Capture the cell that displays the provided text and extract its [x, y] central coordinate. 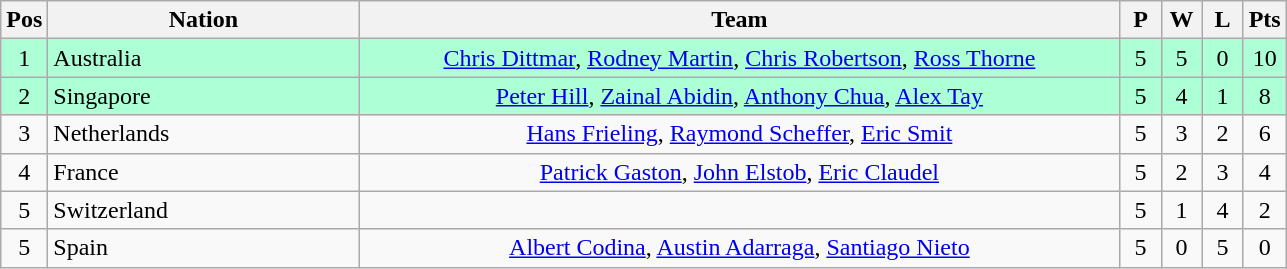
Albert Codina, Austin Adarraga, Santiago Nieto [740, 248]
8 [1264, 96]
Patrick Gaston, John Elstob, Eric Claudel [740, 172]
Pos [24, 20]
Switzerland [204, 210]
10 [1264, 58]
Netherlands [204, 134]
Team [740, 20]
France [204, 172]
6 [1264, 134]
Singapore [204, 96]
P [1140, 20]
Spain [204, 248]
Pts [1264, 20]
Nation [204, 20]
L [1222, 20]
Peter Hill, Zainal Abidin, Anthony Chua, Alex Tay [740, 96]
Australia [204, 58]
Chris Dittmar, Rodney Martin, Chris Robertson, Ross Thorne [740, 58]
W [1182, 20]
Hans Frieling, Raymond Scheffer, Eric Smit [740, 134]
